Return the (X, Y) coordinate for the center point of the cell that contains the specified text.  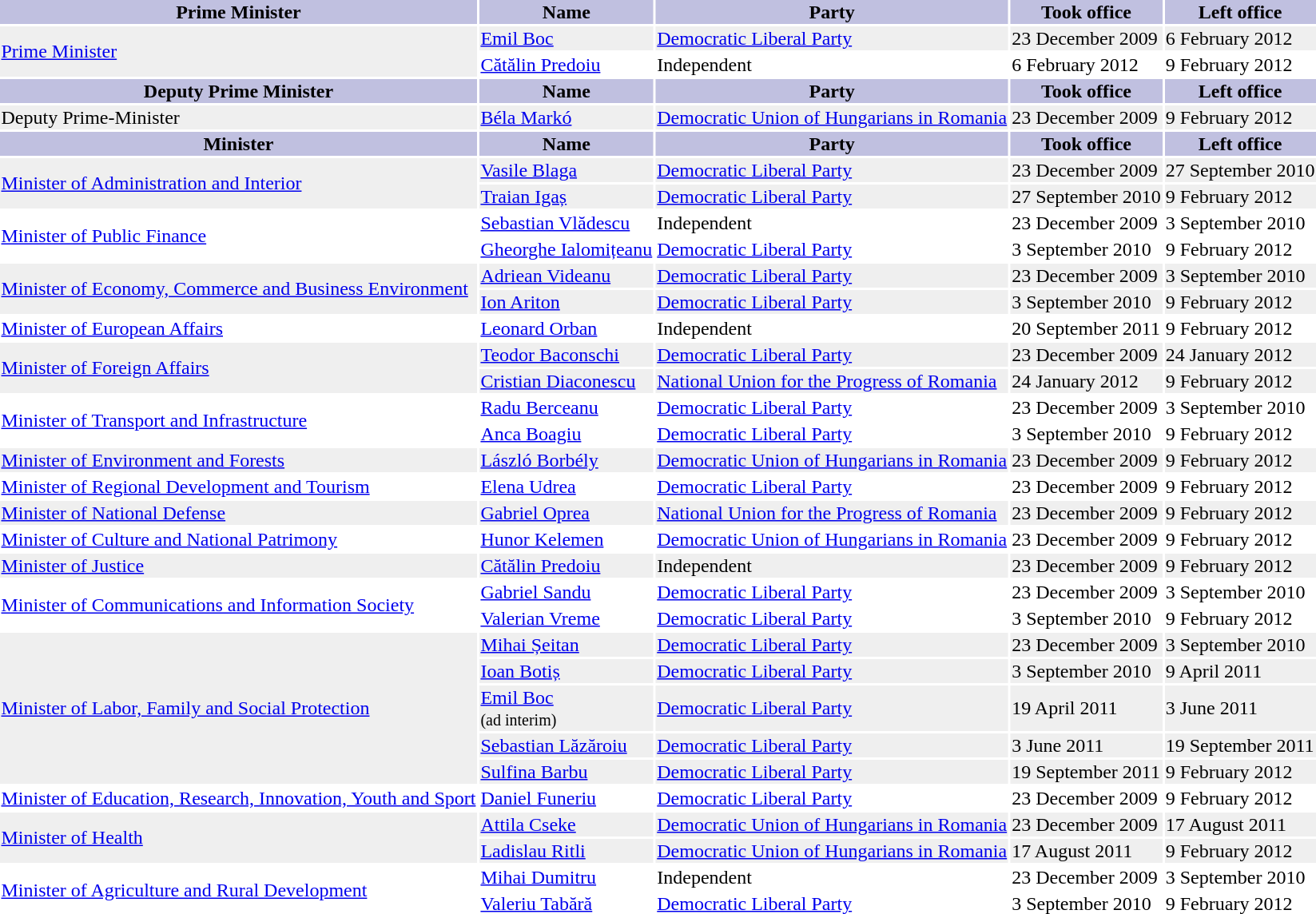
Sebastian Lăzăroiu (567, 745)
Minister of Transport and Infrastructure (238, 420)
Minister of Education, Research, Innovation, Youth and Sport (238, 798)
Traian Igaș (567, 197)
Adriean Videanu (567, 276)
Minister of Justice (238, 566)
Valerian Vreme (567, 618)
Sebastian Vlădescu (567, 223)
Gheorghe Ialomițeanu (567, 249)
Ioan Botiș (567, 671)
Teodor Baconschi (567, 355)
Minister of Foreign Affairs (238, 368)
Elena Udrea (567, 487)
Deputy Prime-Minister (238, 117)
Daniel Funeriu (567, 798)
Minister of Culture and National Patrimony (238, 539)
Ladislau Ritli (567, 851)
Minister of Environment and Forests (238, 460)
Minister of Administration and Interior (238, 184)
Minister of National Defense (238, 513)
20 September 2011 (1087, 328)
Anca Boagiu (567, 434)
9 April 2011 (1240, 671)
Minister of Health (238, 837)
Deputy Prime Minister (238, 91)
Vasile Blaga (567, 170)
Minister of Communications and Information Society (238, 606)
Minister of Public Finance (238, 236)
Minister of Regional Development and Tourism (238, 487)
Emil Boc (567, 38)
Béla Markó (567, 117)
Ion Ariton (567, 302)
Gabriel Oprea (567, 513)
19 April 2011 (1087, 708)
Minister (238, 144)
Radu Berceanu (567, 407)
Minister of Economy, Commerce and Business Environment (238, 289)
Gabriel Sandu (567, 592)
Minister of Labor, Family and Social Protection (238, 708)
Mihai Șeitan (567, 645)
Minister of European Affairs (238, 328)
Sulfina Barbu (567, 772)
Attila Cseke (567, 825)
Emil Boc(ad interim) (567, 708)
Leonard Orban (567, 328)
Cristian Diaconescu (567, 381)
Mihai Dumitru (567, 877)
Hunor Kelemen (567, 539)
László Borbély (567, 460)
